Identify which cell holds the provided text, then report its [X, Y] central coordinate. 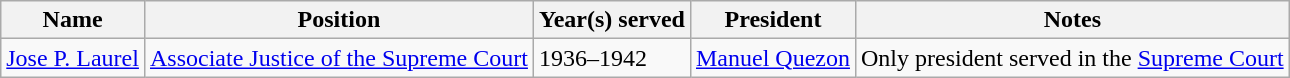
President [772, 20]
Notes [1072, 20]
Jose P. Laurel [73, 58]
Name [73, 20]
1936–1942 [612, 58]
Year(s) served [612, 20]
Only president served in the Supreme Court [1072, 58]
Associate Justice of the Supreme Court [338, 58]
Position [338, 20]
Manuel Quezon [772, 58]
